Search for the cell housing the specified text and yield its (X, Y) center coordinate. 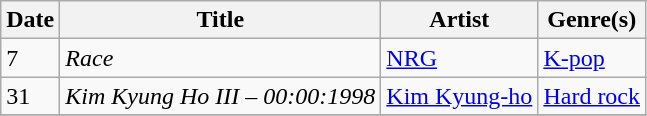
7 (30, 58)
Date (30, 20)
31 (30, 96)
Kim Kyung-ho (460, 96)
NRG (460, 58)
Race (220, 58)
Artist (460, 20)
Hard rock (592, 96)
Title (220, 20)
Kim Kyung Ho III – 00:00:1998 (220, 96)
Genre(s) (592, 20)
K-pop (592, 58)
